Extract the (X, Y) coordinate from the center of the cell holding the provided text.  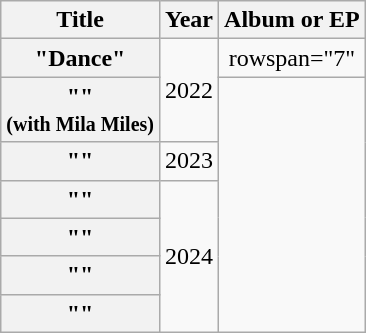
Title (80, 20)
2023 (190, 161)
Album or EP (292, 20)
"Dance" (80, 58)
rowspan="7" (292, 58)
""(with Mila Miles) (80, 110)
Year (190, 20)
2024 (190, 256)
2022 (190, 90)
